Provide the (x, y) coordinate of the cell's center where the given text is located.  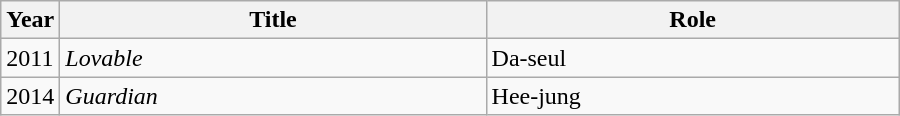
Hee-jung (692, 96)
2014 (30, 96)
Lovable (273, 58)
Year (30, 20)
Guardian (273, 96)
Title (273, 20)
2011 (30, 58)
Da-seul (692, 58)
Role (692, 20)
